Pinpoint the cell where the given text exists, returning its (X, Y) midpoint coordinate. 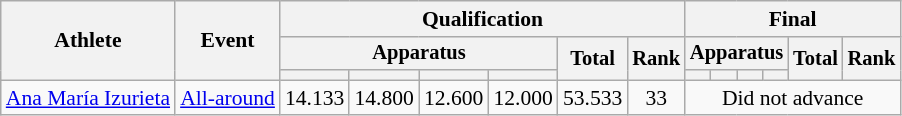
14.133 (314, 98)
14.800 (384, 98)
Final (792, 19)
Qualification (482, 19)
All-around (228, 98)
53.533 (592, 98)
12.000 (522, 98)
33 (656, 98)
Ana María Izurieta (88, 98)
Athlete (88, 40)
Event (228, 40)
12.600 (454, 98)
Did not advance (792, 98)
